Detect which cell encompasses the target text, then output its (X, Y) center coordinate. 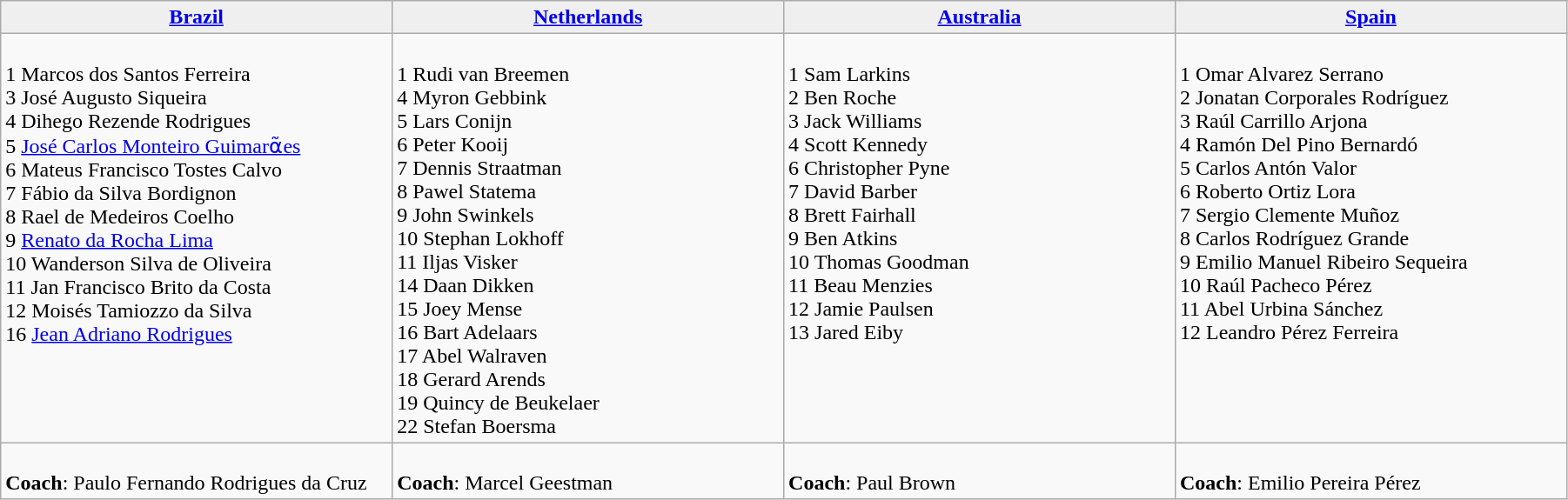
Coach: Paul Brown (980, 471)
Coach: Emilio Pereira Pérez (1370, 471)
Australia (980, 17)
Brazil (197, 17)
Netherlands (588, 17)
Coach: Paulo Fernando Rodrigues da Cruz (197, 471)
Spain (1370, 17)
Coach: Marcel Geestman (588, 471)
